Locate the cell with the specified text and output its [X, Y] center coordinate. 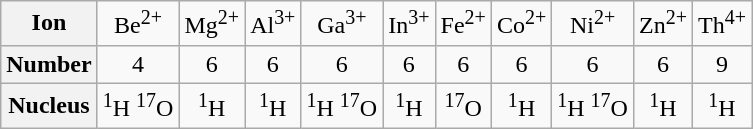
17O [463, 106]
Th4+ [722, 24]
Number [49, 64]
Al3+ [273, 24]
Nucleus [49, 106]
In3+ [409, 24]
4 [138, 64]
Ion [49, 24]
Be2+ [138, 24]
9 [722, 64]
Mg2+ [212, 24]
Fe2+ [463, 24]
Zn2+ [662, 24]
Co2+ [521, 24]
Ni2+ [593, 24]
Ga3+ [342, 24]
